Return the [X, Y] coordinate for the center point of the cell that contains the specified text.  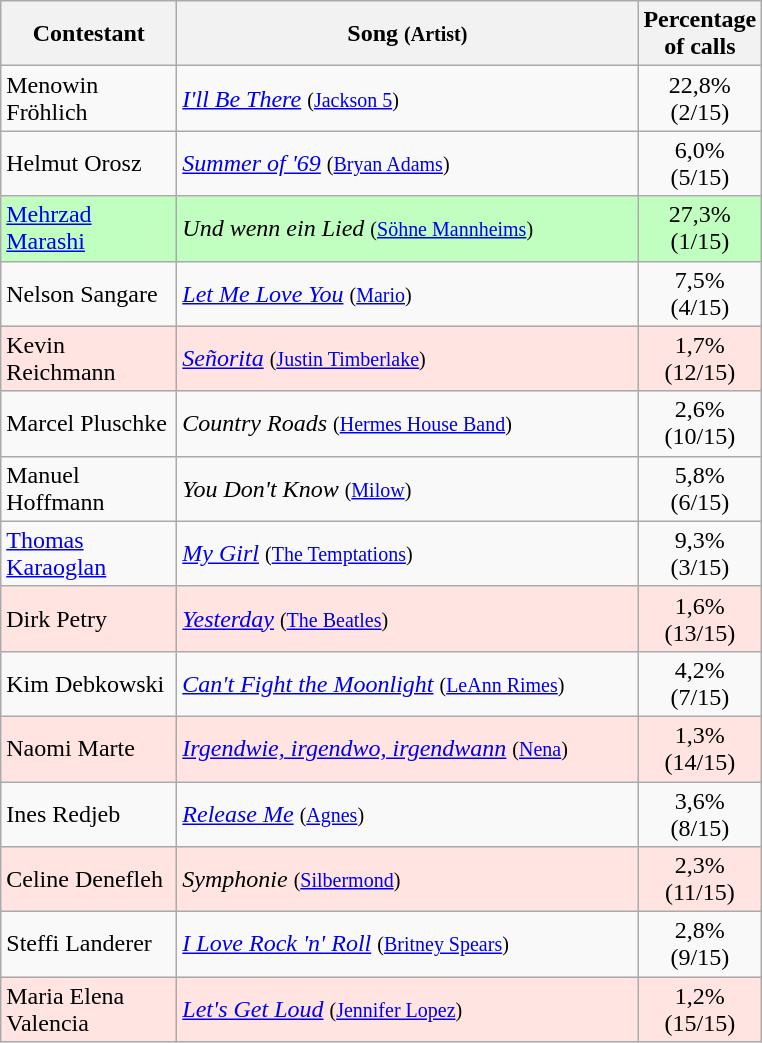
2,8% (9/15) [700, 944]
You Don't Know (Milow) [408, 488]
1,6% (13/15) [700, 618]
Señorita (Justin Timberlake) [408, 358]
My Girl (The Temptations) [408, 554]
Yesterday (The Beatles) [408, 618]
7,5% (4/15) [700, 294]
4,2% (7/15) [700, 684]
Can't Fight the Moonlight (LeAnn Rimes) [408, 684]
6,0% (5/15) [700, 164]
2,6% (10/15) [700, 424]
Naomi Marte [89, 748]
Let Me Love You (Mario) [408, 294]
Symphonie (Silbermond) [408, 880]
Summer of '69 (Bryan Adams) [408, 164]
Maria Elena Valencia [89, 1010]
Song (Artist) [408, 34]
Und wenn ein Lied (Söhne Mannheims) [408, 228]
1,2% (15/15) [700, 1010]
Mehrzad Marashi [89, 228]
Country Roads (Hermes House Band) [408, 424]
Irgendwie, irgendwo, irgendwann (Nena) [408, 748]
2,3% (11/15) [700, 880]
5,8% (6/15) [700, 488]
22,8% (2/15) [700, 98]
Thomas Karaoglan [89, 554]
Kevin Reichmann [89, 358]
9,3% (3/15) [700, 554]
Let's Get Loud (Jennifer Lopez) [408, 1010]
Ines Redjeb [89, 814]
Manuel Hoffmann [89, 488]
Steffi Landerer [89, 944]
Helmut Orosz [89, 164]
Menowin Fröhlich [89, 98]
Percentage of calls [700, 34]
27,3% (1/15) [700, 228]
Contestant [89, 34]
I'll Be There (Jackson 5) [408, 98]
Nelson Sangare [89, 294]
Kim Debkowski [89, 684]
1,3% (14/15) [700, 748]
Release Me (Agnes) [408, 814]
Marcel Pluschke [89, 424]
3,6% (8/15) [700, 814]
Celine Denefleh [89, 880]
1,7% (12/15) [700, 358]
Dirk Petry [89, 618]
I Love Rock 'n' Roll (Britney Spears) [408, 944]
